Return (X, Y) of the center of cell containing provided text 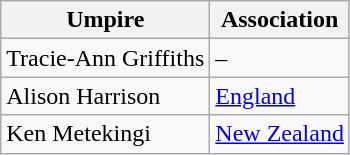
Alison Harrison (106, 96)
Association (280, 20)
England (280, 96)
New Zealand (280, 134)
Umpire (106, 20)
Tracie-Ann Griffiths (106, 58)
– (280, 58)
Ken Metekingi (106, 134)
